Detect which cell encompasses the target text, then output its (x, y) center coordinate. 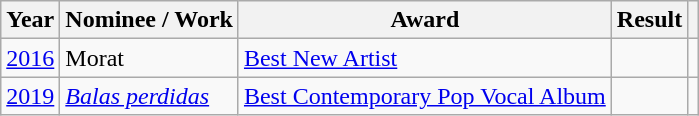
Year (30, 20)
Best New Artist (424, 58)
Nominee / Work (150, 20)
Best Contemporary Pop Vocal Album (424, 96)
Result (649, 20)
Morat (150, 58)
Balas perdidas (150, 96)
Award (424, 20)
2016 (30, 58)
2019 (30, 96)
